Return the (x, y) coordinate for the center point of the cell that contains the specified text.  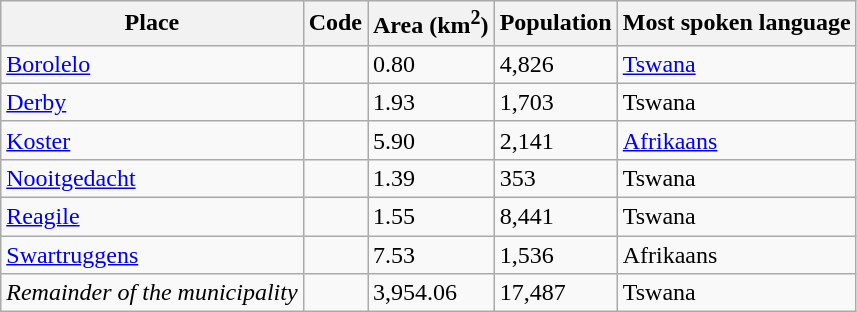
2,141 (556, 140)
Derby (152, 102)
1,536 (556, 255)
353 (556, 178)
1,703 (556, 102)
17,487 (556, 293)
Area (km2) (432, 24)
1.55 (432, 217)
7.53 (432, 255)
1.93 (432, 102)
Most spoken language (736, 24)
Code (335, 24)
Borolelo (152, 64)
Remainder of the municipality (152, 293)
5.90 (432, 140)
4,826 (556, 64)
0.80 (432, 64)
8,441 (556, 217)
Place (152, 24)
1.39 (432, 178)
Nooitgedacht (152, 178)
Swartruggens (152, 255)
Koster (152, 140)
3,954.06 (432, 293)
Population (556, 24)
Reagile (152, 217)
